For the text-containing cell, return its midpoint in [x, y] coordinate format. 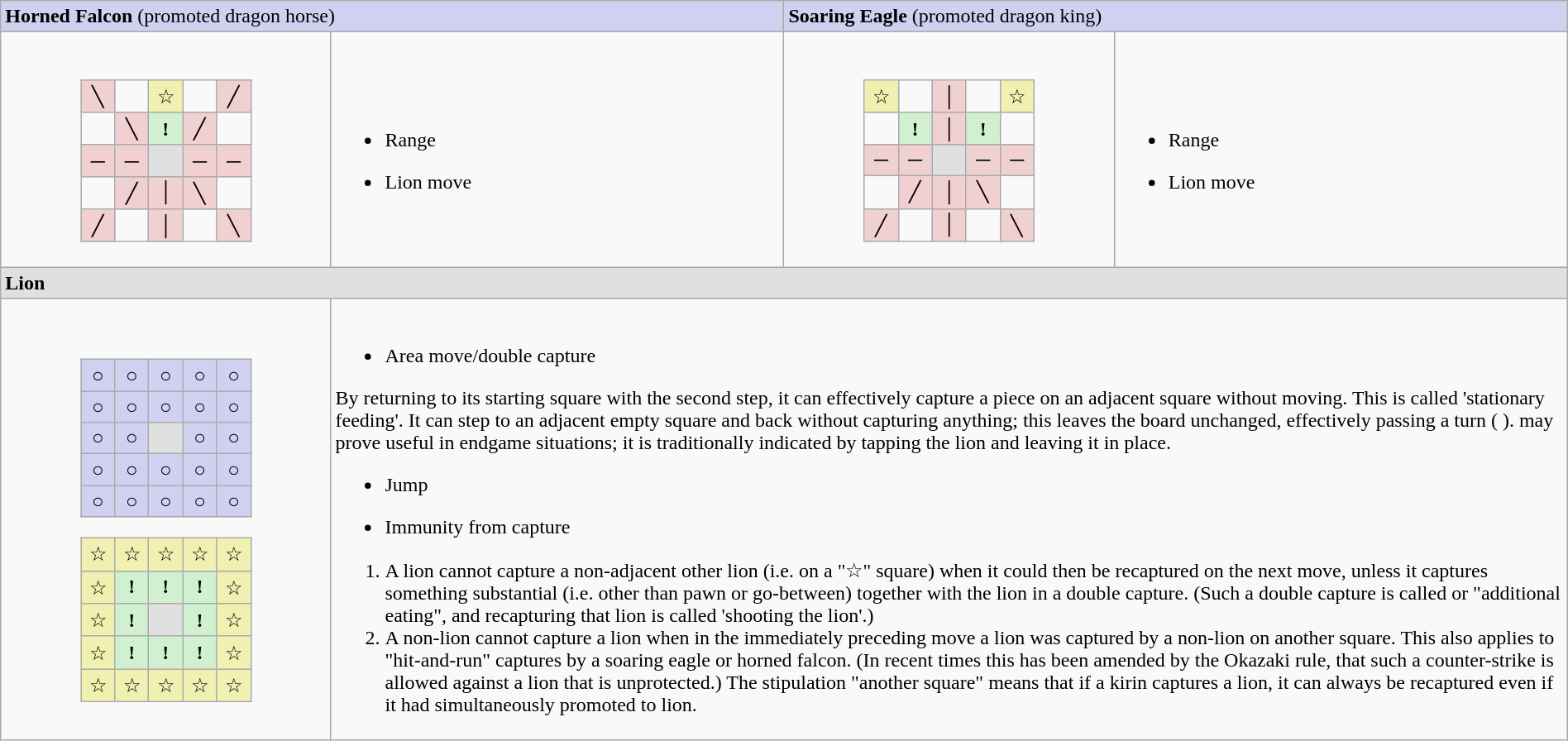
Soaring Eagle (promoted dragon king) [1176, 17]
Lion [784, 283]
╲ ☆ ╱ ╲ ! ╱ ─ ─ ─ ─ ╱ │ ╲ ╱ │ ╲ [165, 150]
○ ○ ○ ○ ○ ○ ○ ○ ○ ○ ○ ○ ○ ○ ○ ○ ○ ○ ○ ○ ○ ○ ○ ○ ☆ ☆ ☆ ☆ ☆ ☆ ! ! ! ☆ ☆ ! ! ☆ ☆ ! ! ! ☆ ☆ ☆ ☆ ☆ ☆ [165, 519]
Horned Falcon (promoted dragon horse) [392, 17]
☆ │ ☆ ! │ ! ─ ─ ─ ─ ╱ │ ╲ ╱ │ ╲ [949, 150]
